Capture the cell that displays the provided text and extract its [X, Y] central coordinate. 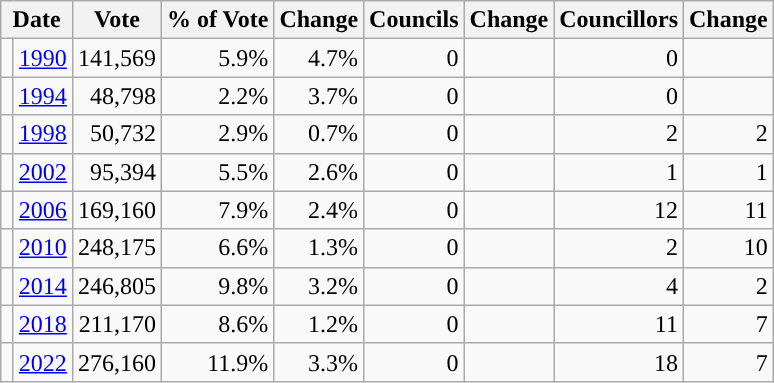
7.9% [217, 210]
2.2% [217, 96]
1994 [42, 96]
141,569 [116, 58]
1.2% [319, 324]
% of Vote [217, 20]
3.2% [319, 286]
9.8% [217, 286]
Date [37, 20]
1990 [42, 58]
95,394 [116, 172]
2014 [42, 286]
2.4% [319, 210]
4.7% [319, 58]
169,160 [116, 210]
4 [619, 286]
18 [619, 362]
50,732 [116, 134]
2.6% [319, 172]
246,805 [116, 286]
248,175 [116, 248]
0.7% [319, 134]
5.5% [217, 172]
276,160 [116, 362]
2018 [42, 324]
211,170 [116, 324]
2.9% [217, 134]
Councillors [619, 20]
1.3% [319, 248]
3.3% [319, 362]
10 [729, 248]
11.9% [217, 362]
Vote [116, 20]
5.9% [217, 58]
1998 [42, 134]
6.6% [217, 248]
2006 [42, 210]
2002 [42, 172]
3.7% [319, 96]
2022 [42, 362]
12 [619, 210]
Councils [414, 20]
8.6% [217, 324]
2010 [42, 248]
48,798 [116, 96]
